Output the [X, Y] coordinate of the center of the cell containing the given text.  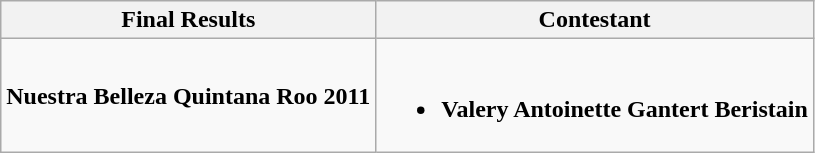
Final Results [188, 20]
Contestant [594, 20]
Nuestra Belleza Quintana Roo 2011 [188, 96]
Valery Antoinette Gantert Beristain [594, 96]
